Output the (X, Y) coordinate of the center of the cell containing the given text.  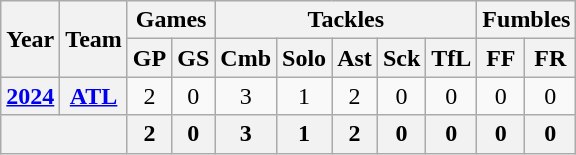
GS (194, 58)
Fumbles (526, 20)
FR (550, 58)
Tackles (346, 20)
Sck (401, 58)
Solo (304, 58)
Cmb (246, 58)
Team (94, 39)
ATL (94, 96)
Games (170, 20)
Ast (355, 58)
GP (149, 58)
TfL (452, 58)
FF (501, 58)
2024 (30, 96)
Year (30, 39)
